Detect which cell encompasses the target text, then output its (x, y) center coordinate. 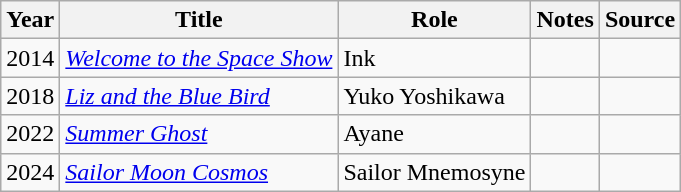
Year (30, 20)
Ayane (434, 134)
Summer Ghost (199, 134)
Notes (565, 20)
Sailor Moon Cosmos (199, 172)
Liz and the Blue Bird (199, 96)
2018 (30, 96)
2014 (30, 58)
Role (434, 20)
2024 (30, 172)
Welcome to the Space Show (199, 58)
2022 (30, 134)
Source (640, 20)
Title (199, 20)
Ink (434, 58)
Yuko Yoshikawa (434, 96)
Sailor Mnemosyne (434, 172)
